Locate the cell with the specified text and output its (x, y) center coordinate. 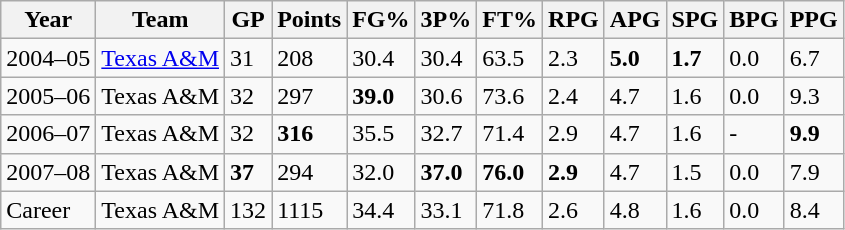
76.0 (510, 172)
2.6 (574, 210)
73.6 (510, 96)
1.5 (695, 172)
37.0 (446, 172)
Career (48, 210)
3P% (446, 20)
63.5 (510, 58)
35.5 (381, 134)
8.4 (814, 210)
2.3 (574, 58)
1115 (310, 210)
- (754, 134)
BPG (754, 20)
9.9 (814, 134)
9.3 (814, 96)
297 (310, 96)
2005–06 (48, 96)
2.4 (574, 96)
7.9 (814, 172)
2006–07 (48, 134)
APG (635, 20)
132 (248, 210)
1.7 (695, 58)
71.8 (510, 210)
Year (48, 20)
39.0 (381, 96)
Points (310, 20)
37 (248, 172)
SPG (695, 20)
GP (248, 20)
FT% (510, 20)
Team (160, 20)
PPG (814, 20)
4.8 (635, 210)
FG% (381, 20)
32.7 (446, 134)
31 (248, 58)
316 (310, 134)
5.0 (635, 58)
2007–08 (48, 172)
6.7 (814, 58)
71.4 (510, 134)
294 (310, 172)
32.0 (381, 172)
34.4 (381, 210)
2004–05 (48, 58)
RPG (574, 20)
30.6 (446, 96)
208 (310, 58)
33.1 (446, 210)
